Search for the cell housing the specified text and yield its [x, y] center coordinate. 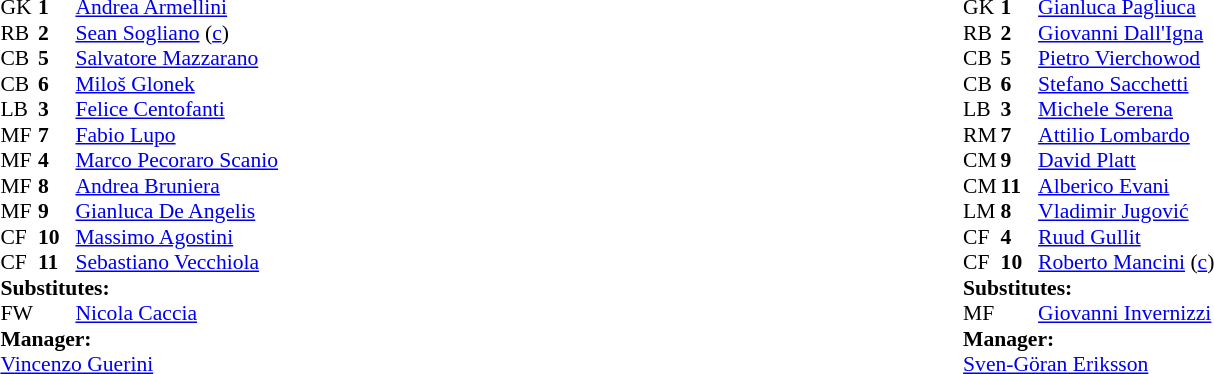
Massimo Agostini [176, 237]
Roberto Mancini (c) [1126, 263]
Andrea Bruniera [176, 186]
David Platt [1126, 161]
Pietro Vierchowod [1126, 59]
Giovanni Invernizzi [1126, 313]
Michele Serena [1126, 109]
Fabio Lupo [176, 135]
FW [19, 313]
Ruud Gullit [1126, 237]
Miloš Glonek [176, 84]
Felice Centofanti [176, 109]
Sean Sogliano (c) [176, 33]
Salvatore Mazzarano [176, 59]
Alberico Evani [1126, 186]
Attilio Lombardo [1126, 135]
Vladimir Jugović [1126, 211]
Gianluca De Angelis [176, 211]
Giovanni Dall'Igna [1126, 33]
Sebastiano Vecchiola [176, 263]
Nicola Caccia [176, 313]
LM [982, 211]
Stefano Sacchetti [1126, 84]
RM [982, 135]
Marco Pecoraro Scanio [176, 161]
